For the text-containing cell, return its midpoint in (X, Y) coordinate format. 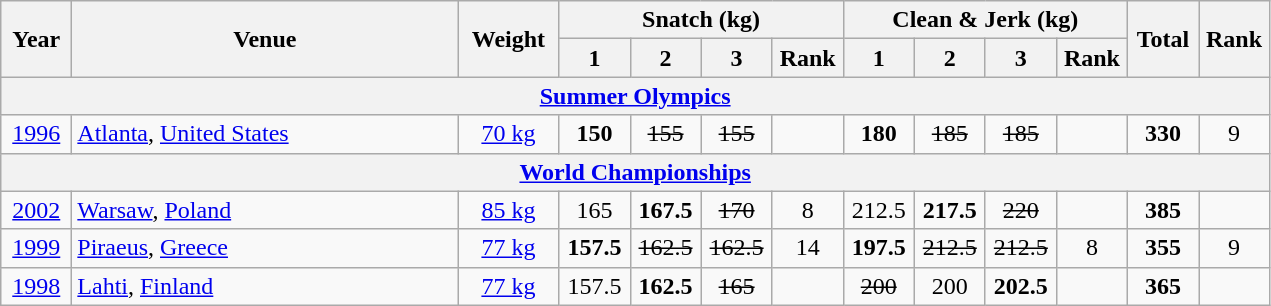
Piraeus, Greece (265, 248)
1999 (36, 248)
85 kg (508, 210)
217.5 (950, 210)
150 (594, 134)
365 (1162, 286)
Total (1162, 39)
Lahti, Finland (265, 286)
Venue (265, 39)
1998 (36, 286)
Atlanta, United States (265, 134)
2002 (36, 210)
220 (1020, 210)
1996 (36, 134)
180 (878, 134)
197.5 (878, 248)
355 (1162, 248)
Warsaw, Poland (265, 210)
14 (808, 248)
Weight (508, 39)
170 (736, 210)
330 (1162, 134)
Snatch (kg) (701, 20)
World Championships (636, 172)
Year (36, 39)
385 (1162, 210)
202.5 (1020, 286)
Summer Olympics (636, 96)
167.5 (666, 210)
70 kg (508, 134)
Clean & Jerk (kg) (985, 20)
